Search for the cell housing the specified text and yield its (X, Y) center coordinate. 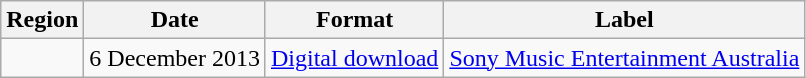
Digital download (354, 58)
Format (354, 20)
Region (42, 20)
Sony Music Entertainment Australia (624, 58)
Label (624, 20)
Date (175, 20)
6 December 2013 (175, 58)
